Scan for the cell matching the given text and deliver its (x, y) coordinate at center. 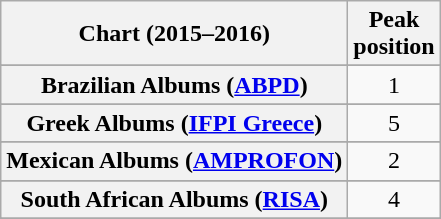
Peak position (394, 34)
Mexican Albums (AMPROFON) (174, 161)
Chart (2015–2016) (174, 34)
Brazilian Albums (ABPD) (174, 85)
South African Albums (RISA) (174, 199)
4 (394, 199)
Greek Albums (IFPI Greece) (174, 123)
2 (394, 161)
5 (394, 123)
1 (394, 85)
